Provide the [X, Y] coordinate of the cell's center where the given text is located.  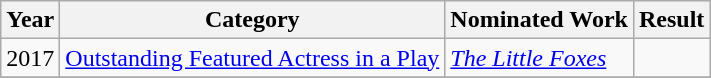
The Little Foxes [540, 58]
2017 [30, 58]
Year [30, 20]
Nominated Work [540, 20]
Result [671, 20]
Category [252, 20]
Outstanding Featured Actress in a Play [252, 58]
